Pinpoint the cell where the given text exists, returning its [x, y] midpoint coordinate. 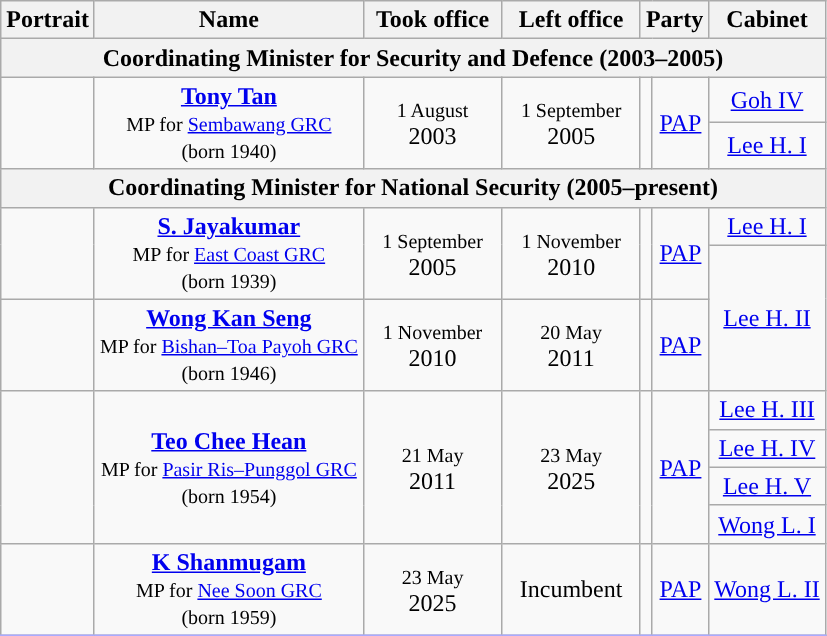
K ShanmugamMP for Nee Soon GRC(born 1959) [228, 589]
Incumbent [572, 589]
Wong L. II [767, 589]
Wong L. I [767, 524]
Coordinating Minister for National Security (2005–present) [413, 188]
21 May2011 [432, 467]
Name [228, 20]
Wong Kan SengMP for Bishan–Toa Payoh GRC(born 1946) [228, 345]
Cabinet [767, 20]
Party [674, 20]
Goh IV [767, 100]
Lee H. IV [767, 448]
Left office [572, 20]
Lee H. III [767, 410]
Lee H. II [767, 318]
Teo Chee HeanMP for Pasir Ris–Punggol GRC(born 1954) [228, 467]
S. JayakumarMP for East Coast GRC(born 1939) [228, 253]
Portrait [48, 20]
20 May2011 [572, 345]
Coordinating Minister for Security and Defence (2003–2005) [413, 58]
Tony TanMP for Sembawang GRC(born 1940) [228, 123]
Lee H. V [767, 486]
Took office [432, 20]
1 August2003 [432, 123]
